Search for the cell housing the specified text and yield its (x, y) center coordinate. 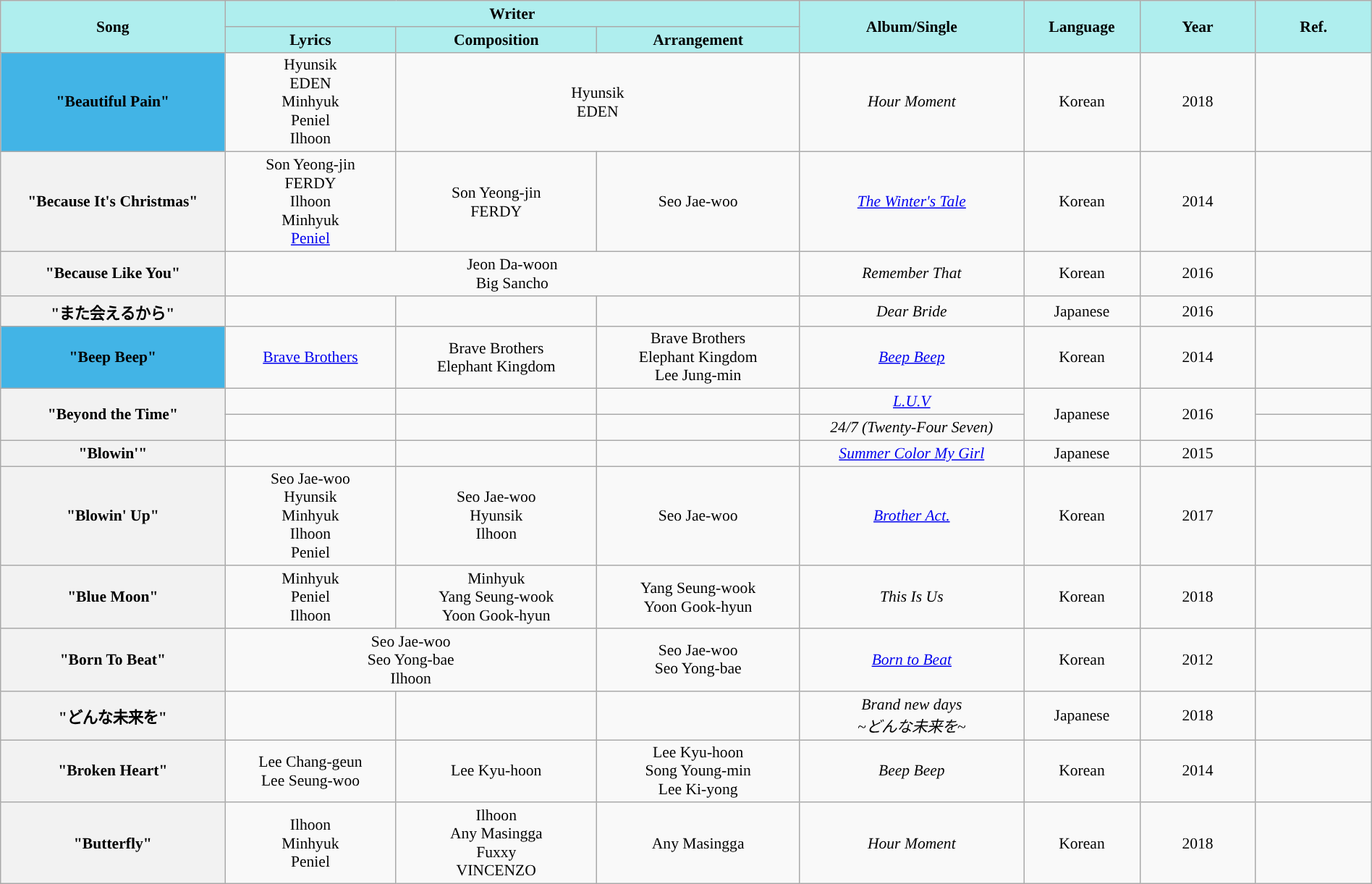
"どんな未来を" (113, 715)
"Born To Beat" (113, 660)
"Butterfly" (113, 843)
IlhoonAny MasinggaFuxxyVINCENZO (496, 843)
IlhoonMinhyukPeniel (310, 843)
Brave BrothersElephant Kingdom (496, 358)
Ref. (1313, 26)
Son Yeong-jinFERDY (496, 202)
Year (1198, 26)
"Beep Beep" (113, 358)
Seo Jae-wooSeo Yong-baeIlhoon (411, 660)
Seo Jae-wooSeo Yong-bae (698, 660)
Brave BrothersElephant KingdomLee Jung-min (698, 358)
HyunsikEDENMinhyukPenielIlhoon (310, 102)
Song (113, 26)
Son Yeong-jinFERDYIlhoonMinhyukPeniel (310, 202)
"Blowin' Up" (113, 516)
Lyrics (310, 39)
Seo Jae-wooHyunsikMinhyukIlhoonPeniel (310, 516)
This Is Us (912, 597)
Writer (512, 14)
Any Masingga (698, 843)
24/7 (Twenty-Four Seven) (912, 427)
Lee Kyu-hoon (496, 772)
MinhyukYang Seung-wookYoon Gook-hyun (496, 597)
2012 (1198, 660)
"また会えるから" (113, 311)
Brother Act. (912, 516)
L.U.V (912, 402)
Album/Single (912, 26)
"Because It's Christmas" (113, 202)
Summer Color My Girl (912, 453)
Language (1082, 26)
Remember That (912, 274)
Composition (496, 39)
Dear Bride (912, 311)
"Beyond the Time" (113, 414)
"Beautiful Pain" (113, 102)
2017 (1198, 516)
Jeon Da-woonBig Sancho (512, 274)
"Blowin'" (113, 453)
Lee Chang-geunLee Seung-woo (310, 772)
"Blue Moon" (113, 597)
MinhyukPenielIlhoon (310, 597)
"Broken Heart" (113, 772)
Lee Kyu-hoonSong Young-minLee Ki-yong (698, 772)
HyunsikEDEN (598, 102)
2015 (1198, 453)
The Winter's Tale (912, 202)
Brave Brothers (310, 358)
Seo Jae-wooHyunsikIlhoon (496, 516)
Brand new days ~どんな未来を~ (912, 715)
"Because Like You" (113, 274)
Arrangement (698, 39)
Yang Seung-wookYoon Gook-hyun (698, 597)
Born to Beat (912, 660)
